Output the [X, Y] coordinate of the center of the cell containing the given text.  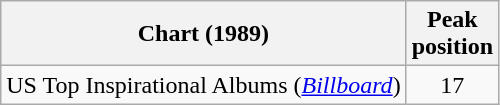
Chart (1989) [204, 34]
Peakposition [452, 34]
US Top Inspirational Albums (Billboard) [204, 85]
17 [452, 85]
